Identify which cell holds the provided text, then report its (x, y) central coordinate. 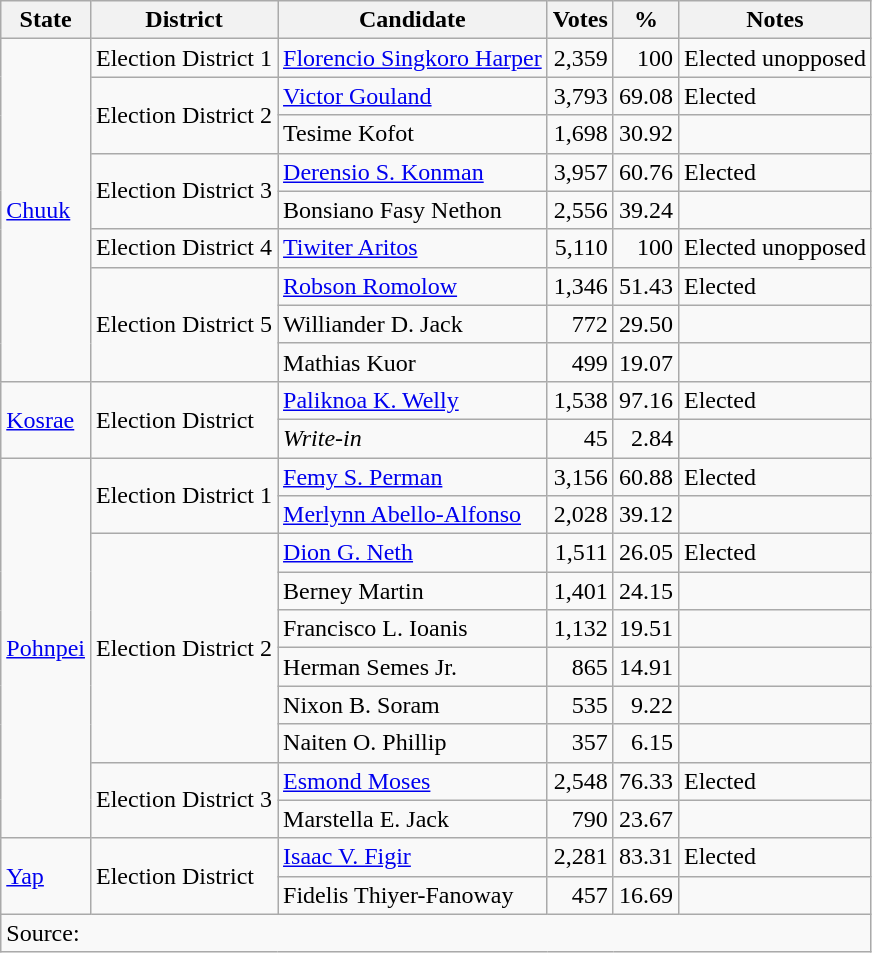
Tiwiter Aritos (413, 248)
19.07 (646, 362)
357 (580, 743)
16.69 (646, 895)
Victor Gouland (413, 96)
% (646, 20)
Merlynn Abello-Alfonso (413, 515)
Election District 4 (184, 248)
60.88 (646, 477)
2,548 (580, 781)
9.22 (646, 705)
1,511 (580, 553)
535 (580, 705)
19.51 (646, 629)
Pohnpei (46, 648)
39.12 (646, 515)
1,132 (580, 629)
District (184, 20)
Esmond Moses (413, 781)
2,028 (580, 515)
Chuuk (46, 210)
Notes (774, 20)
26.05 (646, 553)
Herman Semes Jr. (413, 667)
Candidate (413, 20)
3,957 (580, 172)
457 (580, 895)
Naiten O. Phillip (413, 743)
Yap (46, 876)
865 (580, 667)
1,538 (580, 400)
Fidelis Thiyer-Fanoway (413, 895)
2.84 (646, 438)
29.50 (646, 324)
23.67 (646, 819)
2,556 (580, 210)
Femy S. Perman (413, 477)
Mathias Kuor (413, 362)
Florencio Singkoro Harper (413, 58)
1,346 (580, 286)
1,401 (580, 591)
Dion G. Neth (413, 553)
Williander D. Jack (413, 324)
2,281 (580, 857)
14.91 (646, 667)
97.16 (646, 400)
Derensio S. Konman (413, 172)
60.76 (646, 172)
Nixon B. Soram (413, 705)
5,110 (580, 248)
24.15 (646, 591)
Election District 5 (184, 324)
Tesime Kofot (413, 134)
6.15 (646, 743)
39.24 (646, 210)
45 (580, 438)
Source: (436, 933)
2,359 (580, 58)
3,793 (580, 96)
Marstella E. Jack (413, 819)
Robson Romolow (413, 286)
Francisco L. Ioanis (413, 629)
1,698 (580, 134)
Votes (580, 20)
3,156 (580, 477)
30.92 (646, 134)
499 (580, 362)
76.33 (646, 781)
State (46, 20)
772 (580, 324)
83.31 (646, 857)
Write-in (413, 438)
790 (580, 819)
Bonsiano Fasy Nethon (413, 210)
69.08 (646, 96)
Isaac V. Figir (413, 857)
Berney Martin (413, 591)
Kosrae (46, 419)
Paliknoa K. Welly (413, 400)
51.43 (646, 286)
